Return (X, Y) of the center of cell containing provided text 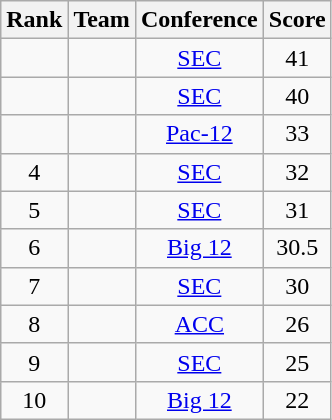
30.5 (297, 248)
6 (34, 248)
5 (34, 210)
32 (297, 172)
40 (297, 96)
33 (297, 134)
Pac-12 (199, 134)
Score (297, 20)
30 (297, 286)
10 (34, 400)
31 (297, 210)
8 (34, 324)
Rank (34, 20)
22 (297, 400)
25 (297, 362)
7 (34, 286)
Team (102, 20)
41 (297, 58)
9 (34, 362)
4 (34, 172)
Conference (199, 20)
ACC (199, 324)
26 (297, 324)
